Output the (x, y) coordinate of the center of the cell containing the given text.  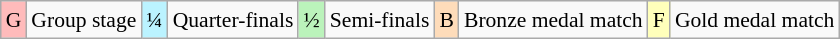
Quarter-finals (234, 20)
F (659, 20)
G (14, 20)
½ (311, 20)
Group stage (84, 20)
B (446, 20)
¼ (154, 20)
Semi-finals (380, 20)
Bronze medal match (554, 20)
Gold medal match (755, 20)
